Find where the given text appears and provide that cell's center as [x, y] coordinate. 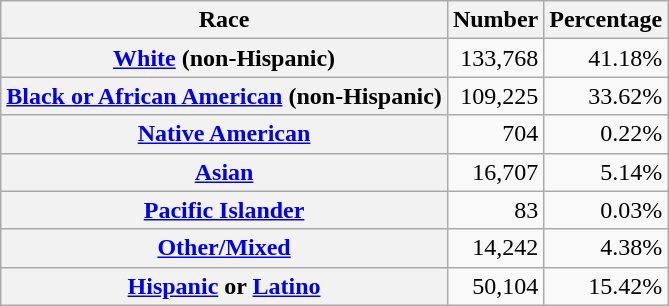
0.22% [606, 134]
704 [495, 134]
Asian [224, 172]
Pacific Islander [224, 210]
Native American [224, 134]
Percentage [606, 20]
5.14% [606, 172]
Hispanic or Latino [224, 286]
33.62% [606, 96]
50,104 [495, 286]
16,707 [495, 172]
White (non-Hispanic) [224, 58]
15.42% [606, 286]
133,768 [495, 58]
Number [495, 20]
Other/Mixed [224, 248]
4.38% [606, 248]
Black or African American (non-Hispanic) [224, 96]
Race [224, 20]
83 [495, 210]
109,225 [495, 96]
14,242 [495, 248]
41.18% [606, 58]
0.03% [606, 210]
